Return (x, y) of the center of cell containing provided text 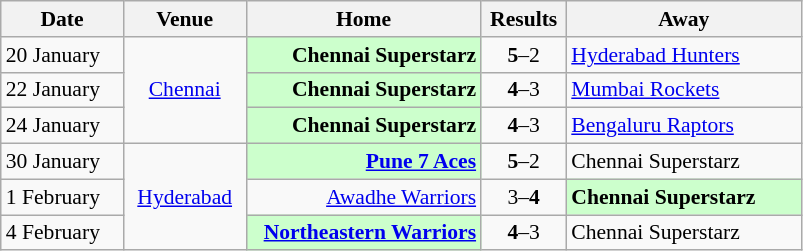
Mumbai Rockets (684, 90)
Awadhe Warriors (364, 197)
Bengaluru Raptors (684, 126)
22 January (62, 90)
Northeastern Warriors (364, 233)
Pune 7 Aces (364, 162)
Chennai (184, 90)
3–4 (524, 197)
Away (684, 19)
30 January (62, 162)
Date (62, 19)
Venue (184, 19)
20 January (62, 55)
4 February (62, 233)
Hyderabad Hunters (684, 55)
Home (364, 19)
Hyderabad (184, 198)
Results (524, 19)
24 January (62, 126)
1 February (62, 197)
